Detect which cell encompasses the target text, then output its (x, y) center coordinate. 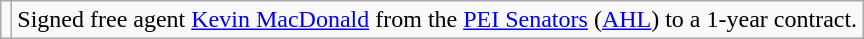
Signed free agent Kevin MacDonald from the PEI Senators (AHL) to a 1-year contract. (438, 20)
